From the cell containing the given text, extract its center point as (X, Y) coordinate. 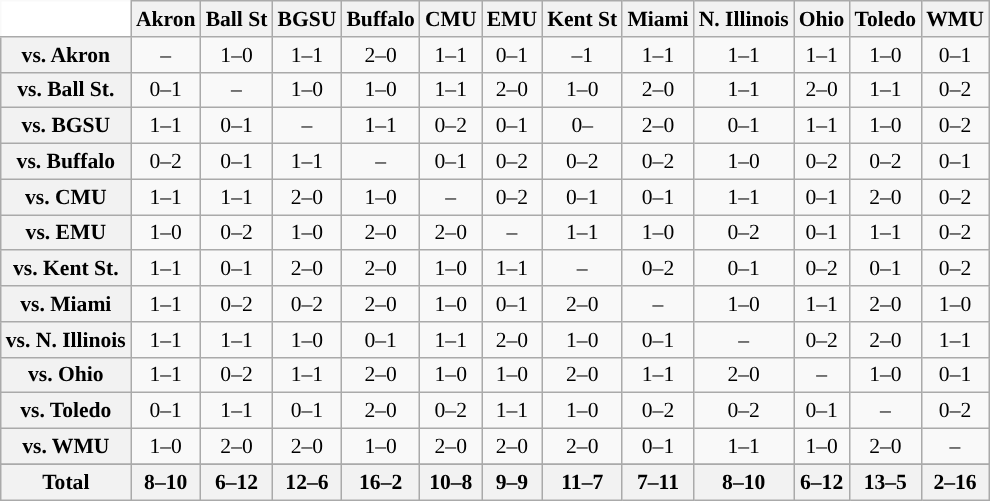
12–6 (306, 482)
vs. WMU (66, 447)
vs. BGSU (66, 126)
0– (582, 126)
WMU (955, 19)
Miami (658, 19)
Ball St (237, 19)
N. Illinois (744, 19)
13–5 (885, 482)
Toledo (885, 19)
BGSU (306, 19)
CMU (451, 19)
Kent St (582, 19)
Akron (166, 19)
vs. Ball St. (66, 90)
Buffalo (380, 19)
vs. Buffalo (66, 162)
9–9 (512, 482)
vs. EMU (66, 233)
16–2 (380, 482)
vs. Ohio (66, 375)
vs. Miami (66, 304)
vs. Toledo (66, 411)
vs. Akron (66, 55)
vs. CMU (66, 197)
vs. Kent St. (66, 269)
11–7 (582, 482)
2–16 (955, 482)
Total (66, 482)
7–11 (658, 482)
vs. N. Illinois (66, 340)
Ohio (822, 19)
EMU (512, 19)
–1 (582, 55)
10–8 (451, 482)
